From the cell containing the given text, extract its center point as [x, y] coordinate. 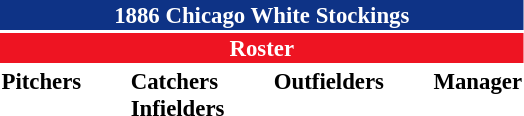
1886 Chicago White Stockings [262, 15]
Roster [262, 48]
